Capture the cell that displays the provided text and extract its (x, y) central coordinate. 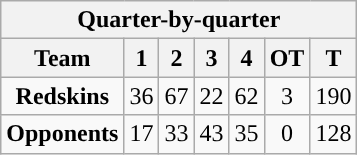
Team (62, 58)
Opponents (62, 134)
2 (176, 58)
33 (176, 134)
22 (212, 96)
4 (246, 58)
43 (212, 134)
Redskins (62, 96)
0 (287, 134)
17 (142, 134)
67 (176, 96)
190 (334, 96)
1 (142, 58)
OT (287, 58)
36 (142, 96)
T (334, 58)
35 (246, 134)
Quarter-by-quarter (179, 20)
128 (334, 134)
62 (246, 96)
